Find where the given text appears and provide that cell's center as (X, Y) coordinate. 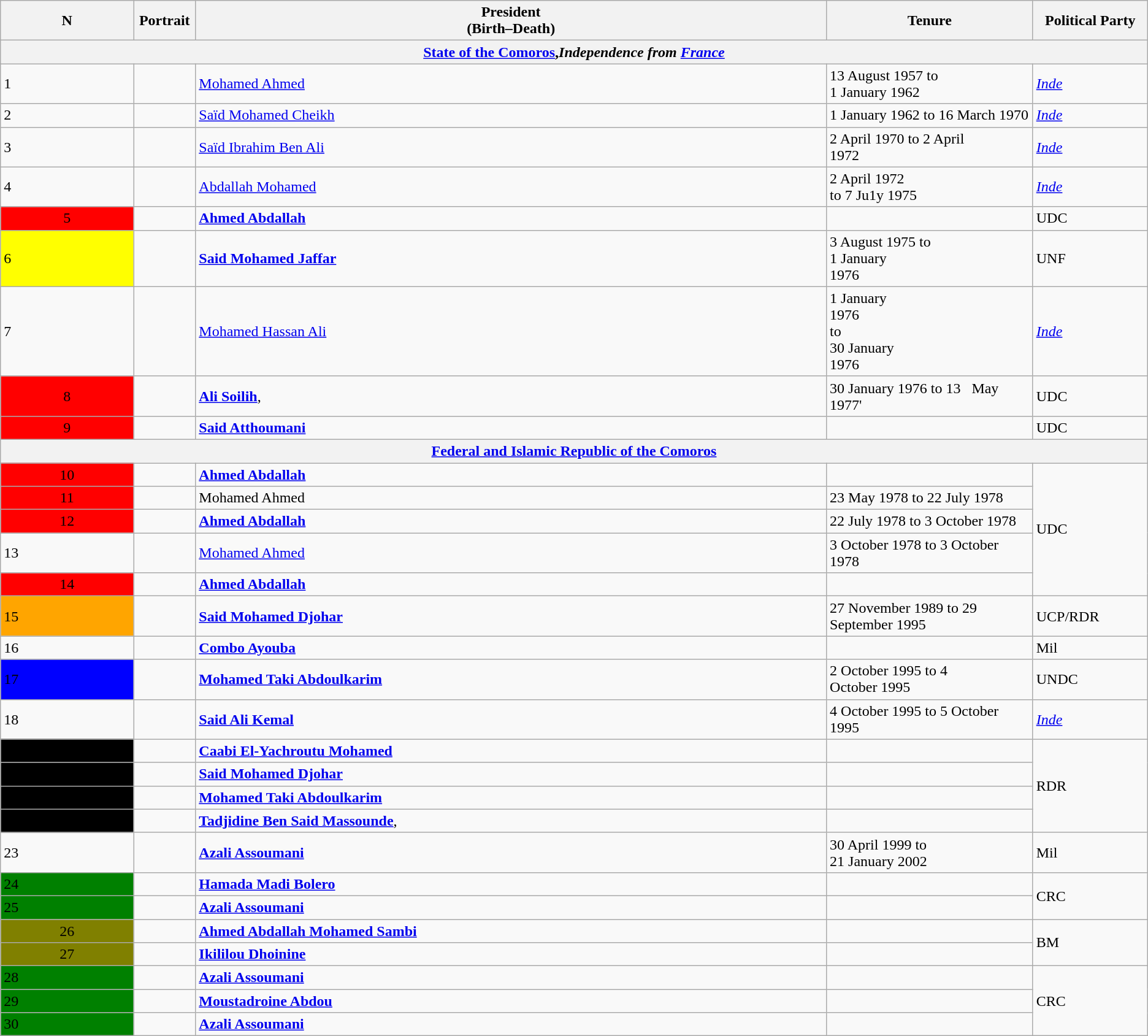
11 (67, 498)
21 (67, 797)
24 (67, 884)
Abdallah Mohamed (511, 186)
16 (67, 648)
23 (67, 853)
15 (67, 616)
27 November 1989 to 29 September 1995 (930, 616)
23 May 1978 to 22 July 1978 (930, 498)
30 January 1976 to 13 May 1977' (930, 396)
25 (67, 907)
10 (67, 474)
UNF (1090, 258)
BM (1090, 942)
Tadjidine Ben Said Massounde, (511, 821)
UCP/RDR (1090, 616)
Moustadroine Abdou (511, 1001)
5 (67, 218)
Saïd Ibrahim Ben Ali (511, 147)
3 October 1978 to 3 October 1978 (930, 553)
1 January1976to30 January1976 (930, 331)
Ahmed Abdallah Mohamed Sambi (511, 930)
Tenure (930, 21)
Political Party (1090, 21)
Federal and Islamic Republic of the Comoros (574, 451)
14 (67, 585)
N (67, 21)
29 (67, 1001)
Ikililou Dhoinine (511, 954)
22 July 1978 to 3 October 1978 (930, 521)
Caabi El-Yachroutu Mohamed (511, 751)
28 (67, 978)
Said Ali Kemal (511, 719)
13 (67, 553)
Said Mohamed Jaffar (511, 258)
30 April 1999 to21 January 2002 (930, 853)
17 (67, 680)
RDR (1090, 786)
Hamada Madi Bolero (511, 884)
26 (67, 930)
Saïd Mohamed Cheikh (511, 115)
3 (67, 147)
Combo Ayouba (511, 648)
2 April 1970 to 2 April1972 (930, 147)
22 (67, 821)
State of the Comoros,Independence from France (574, 52)
UNDC (1090, 680)
4 October 1995 to 5 October 1995 (930, 719)
12 (67, 521)
20 (67, 774)
8 (67, 396)
13 August 1957 to1 January 1962 (930, 83)
2 October 1995 to 4October 1995 (930, 680)
Portrait (164, 21)
Said Atthoumani (511, 428)
30 (67, 1024)
19 (67, 751)
27 (67, 954)
7 (67, 331)
18 (67, 719)
Ali Soilih, (511, 396)
9 (67, 428)
3 August 1975 to1 January1976 (930, 258)
President(Birth–Death) (511, 21)
2 (67, 115)
4 (67, 186)
6 (67, 258)
1 January 1962 to 16 March 1970 (930, 115)
2 April 1972to 7 Ju1y 1975 (930, 186)
1 (67, 83)
Mohamed Hassan Ali (511, 331)
